Identify which cell holds the provided text, then report its (x, y) central coordinate. 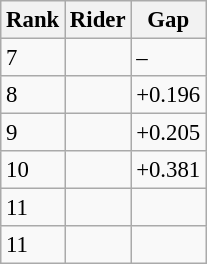
10 (33, 170)
– (168, 58)
7 (33, 58)
+0.381 (168, 170)
+0.196 (168, 95)
Gap (168, 20)
+0.205 (168, 133)
8 (33, 95)
Rider (98, 20)
9 (33, 133)
Rank (33, 20)
